Return the (X, Y) coordinate for the center point of the cell that contains the specified text.  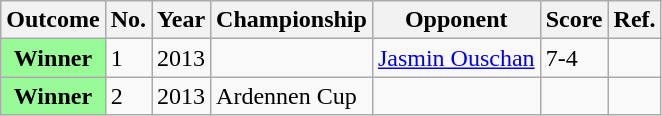
2 (128, 96)
Ref. (634, 20)
Opponent (456, 20)
Score (574, 20)
Jasmin Ouschan (456, 58)
No. (128, 20)
1 (128, 58)
7-4 (574, 58)
Outcome (53, 20)
Year (182, 20)
Championship (292, 20)
Ardennen Cup (292, 96)
